For the text-containing cell, return its midpoint in [x, y] coordinate format. 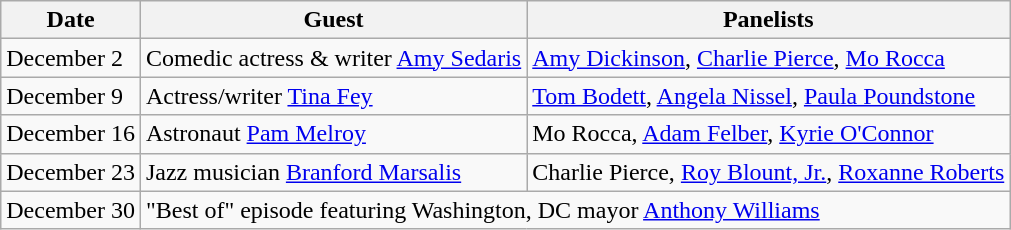
December 2 [71, 58]
Guest [333, 20]
Charlie Pierce, Roy Blount, Jr., Roxanne Roberts [768, 172]
Astronaut Pam Melroy [333, 134]
December 9 [71, 96]
Panelists [768, 20]
Comedic actress & writer Amy Sedaris [333, 58]
Actress/writer Tina Fey [333, 96]
Mo Rocca, Adam Felber, Kyrie O'Connor [768, 134]
"Best of" episode featuring Washington, DC mayor Anthony Williams [574, 210]
December 16 [71, 134]
Date [71, 20]
Jazz musician Branford Marsalis [333, 172]
December 23 [71, 172]
Tom Bodett, Angela Nissel, Paula Poundstone [768, 96]
December 30 [71, 210]
Amy Dickinson, Charlie Pierce, Mo Rocca [768, 58]
